For the text-containing cell, return its midpoint in (x, y) coordinate format. 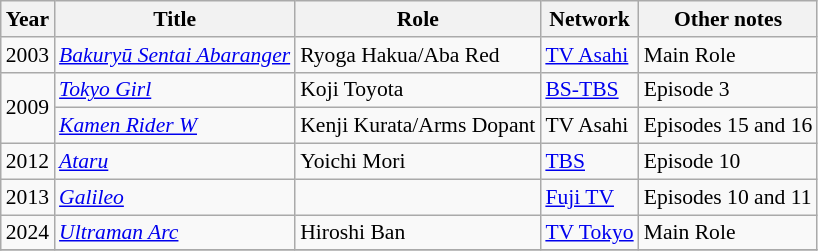
Kenji Kurata/Arms Dopant (418, 126)
Network (589, 19)
Koji Toyota (418, 90)
2003 (28, 55)
Year (28, 19)
Ataru (174, 162)
BS-TBS (589, 90)
Tokyo Girl (174, 90)
TV Tokyo (589, 233)
Title (174, 19)
Episode 3 (728, 90)
2024 (28, 233)
2013 (28, 197)
Other notes (728, 19)
Kamen Rider W (174, 126)
Hiroshi Ban (418, 233)
TBS (589, 162)
Role (418, 19)
Ryoga Hakua/Aba Red (418, 55)
Galileo (174, 197)
Fuji TV (589, 197)
Episodes 10 and 11 (728, 197)
Episode 10 (728, 162)
Yoichi Mori (418, 162)
Episodes 15 and 16 (728, 126)
Bakuryū Sentai Abaranger (174, 55)
Ultraman Arc (174, 233)
2012 (28, 162)
2009 (28, 108)
